Provide the [X, Y] coordinate of the cell's center where the given text is located.  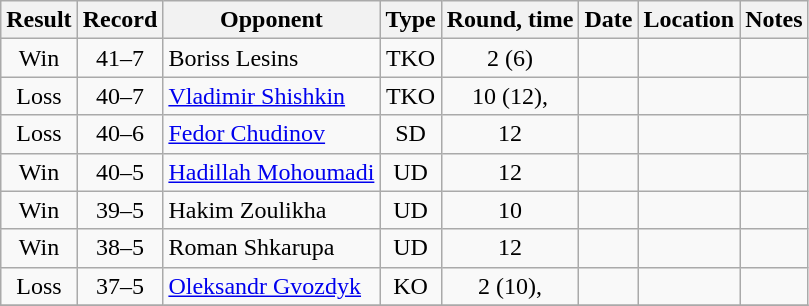
Vladimir Shishkin [272, 96]
40–7 [120, 96]
37–5 [120, 286]
Date [608, 20]
Notes [774, 20]
Oleksandr Gvozdyk [272, 286]
10 (12), [510, 96]
41–7 [120, 58]
38–5 [120, 248]
Opponent [272, 20]
Result [39, 20]
Roman Shkarupa [272, 248]
KO [410, 286]
Hadillah Mohoumadi [272, 172]
2 (6) [510, 58]
Location [689, 20]
Fedor Chudinov [272, 134]
40–5 [120, 172]
Record [120, 20]
10 [510, 210]
40–6 [120, 134]
Boriss Lesins [272, 58]
2 (10), [510, 286]
Type [410, 20]
Hakim Zoulikha [272, 210]
39–5 [120, 210]
SD [410, 134]
Round, time [510, 20]
